Find where the given text appears and provide that cell's center as (x, y) coordinate. 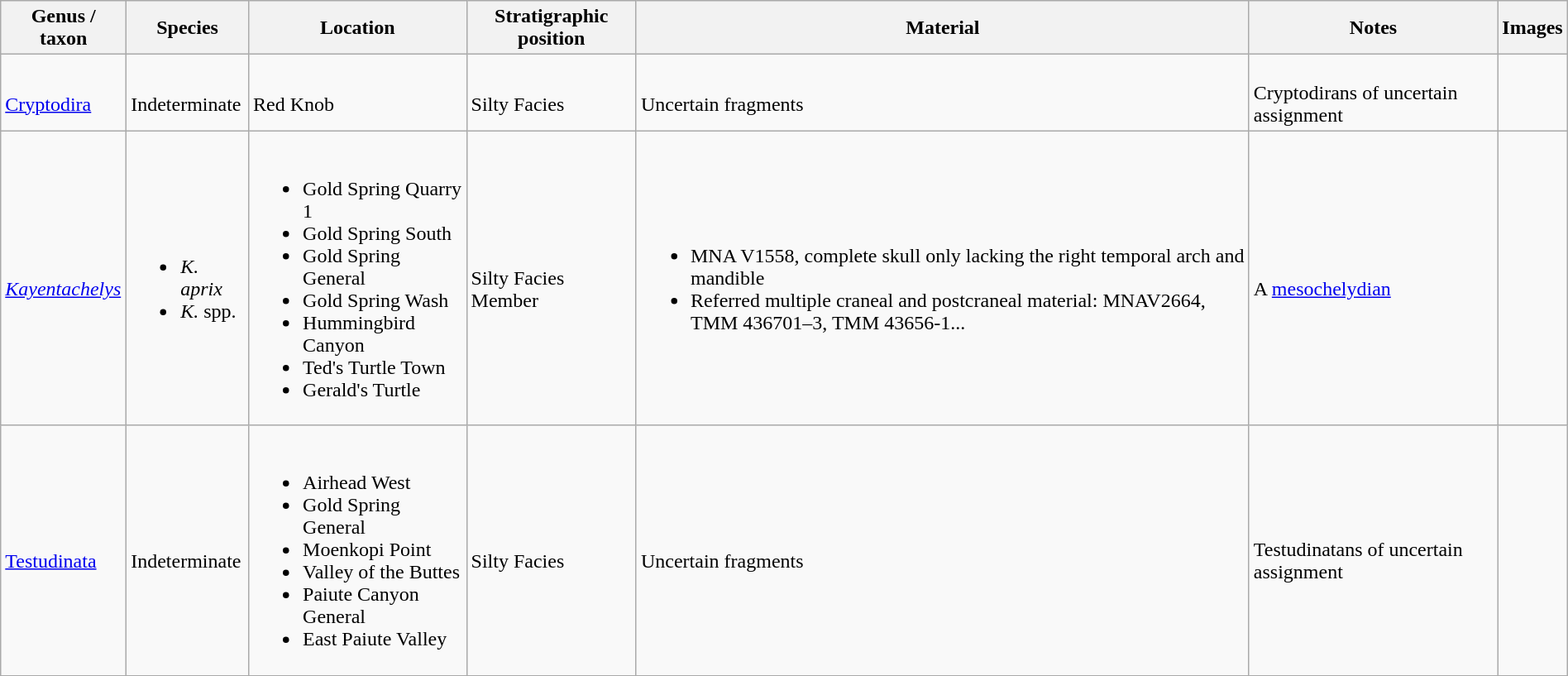
Kayentachelys (64, 278)
Species (188, 28)
Genus / taxon (64, 28)
Stratigraphic position (551, 28)
Material (943, 28)
Airhead WestGold Spring GeneralMoenkopi PointValley of the ButtesPaiute Canyon GeneralEast Paiute Valley (358, 550)
Testudinata (64, 550)
Cryptodirans of uncertain assignment (1373, 93)
Location (358, 28)
Silty Facies Member (551, 278)
Red Knob (358, 93)
Cryptodira (64, 93)
A mesochelydian (1373, 278)
Gold Spring Quarry 1Gold Spring SouthGold Spring GeneralGold Spring WashHummingbird CanyonTed's Turtle TownGerald's Turtle (358, 278)
K. aprixK. spp. (188, 278)
Notes (1373, 28)
Testudinatans of uncertain assignment (1373, 550)
Images (1532, 28)
